Pinpoint the cell where the given text exists, returning its (X, Y) midpoint coordinate. 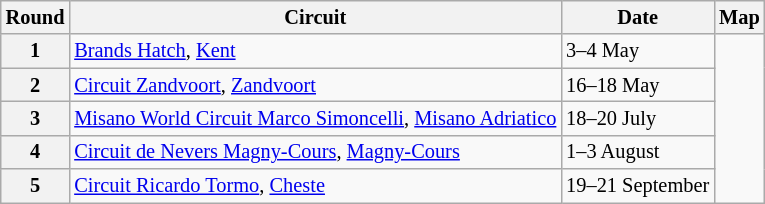
Date (638, 17)
Circuit Zandvoort, Zandvoort (315, 85)
19–21 September (638, 186)
Misano World Circuit Marco Simoncelli, Misano Adriatico (315, 118)
3 (36, 118)
16–18 May (638, 85)
Circuit de Nevers Magny-Cours, Magny-Cours (315, 152)
Brands Hatch, Kent (315, 51)
Round (36, 17)
5 (36, 186)
18–20 July (638, 118)
2 (36, 85)
Circuit (315, 17)
1 (36, 51)
1–3 August (638, 152)
Map (739, 17)
4 (36, 152)
Circuit Ricardo Tormo, Cheste (315, 186)
3–4 May (638, 51)
